Return the [x, y] coordinate for the center point of the cell that contains the specified text.  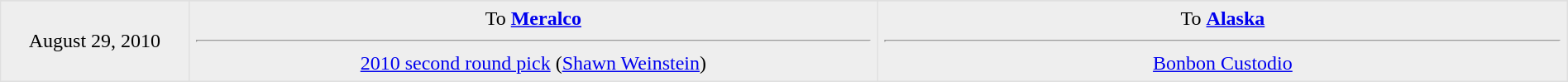
August 29, 2010 [94, 41]
To Meralco2010 second round pick (Shawn Weinstein) [533, 41]
To AlaskaBonbon Custodio [1223, 41]
